Locate the cell with the specified text and output its (x, y) center coordinate. 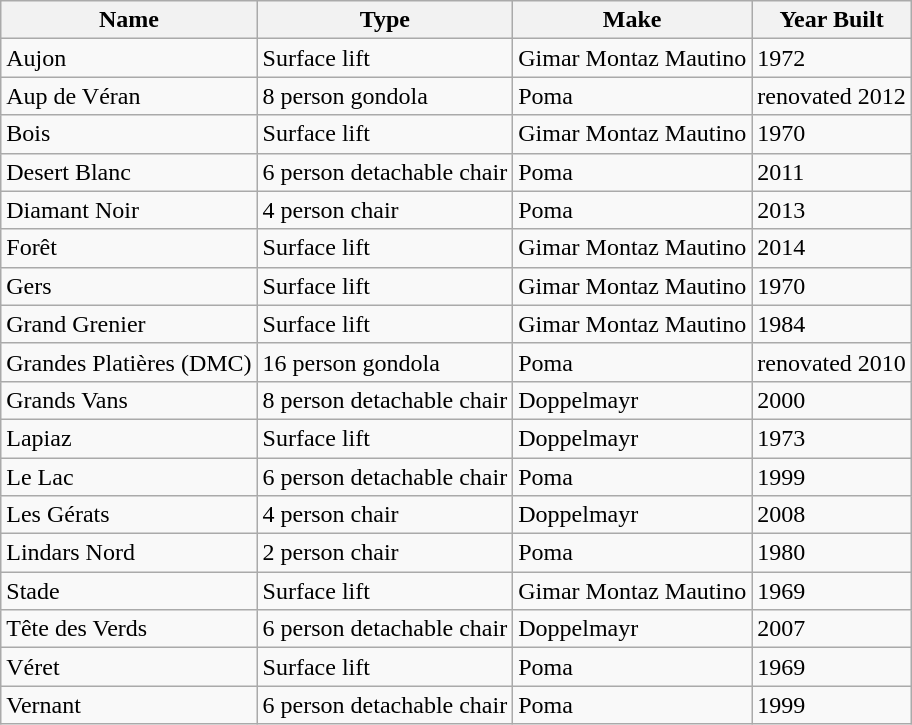
Bois (129, 134)
Lindars Nord (129, 553)
renovated 2012 (832, 96)
2011 (832, 172)
renovated 2010 (832, 362)
Make (632, 20)
Les Gérats (129, 515)
Lapiaz (129, 438)
Forêt (129, 248)
Name (129, 20)
8 person detachable chair (385, 400)
2013 (832, 210)
8 person gondola (385, 96)
2000 (832, 400)
Desert Blanc (129, 172)
Tête des Verds (129, 629)
Year Built (832, 20)
Le Lac (129, 477)
2007 (832, 629)
Stade (129, 591)
1973 (832, 438)
1980 (832, 553)
Aup de Véran (129, 96)
Gers (129, 286)
Vernant (129, 705)
Type (385, 20)
2008 (832, 515)
1972 (832, 58)
2014 (832, 248)
16 person gondola (385, 362)
Grands Vans (129, 400)
Grandes Platières (DMC) (129, 362)
2 person chair (385, 553)
Aujon (129, 58)
Véret (129, 667)
Grand Grenier (129, 324)
Diamant Noir (129, 210)
1984 (832, 324)
